Return [X, Y] of the center of cell containing provided text 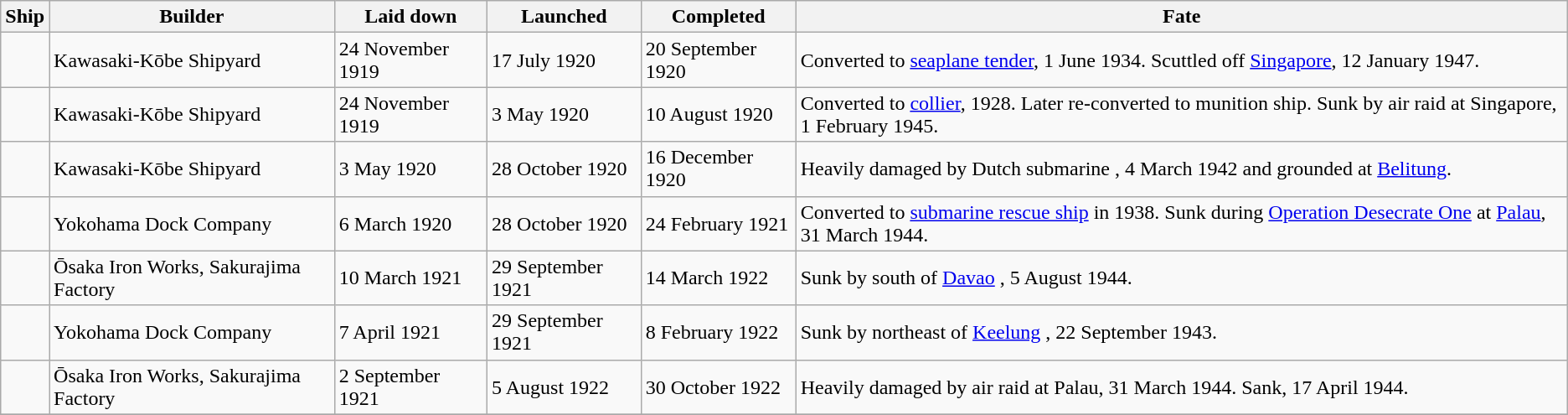
Heavily damaged by Dutch submarine , 4 March 1942 and grounded at Belitung. [1181, 169]
16 December 1920 [719, 169]
24 February 1921 [719, 223]
8 February 1922 [719, 332]
5 August 1922 [565, 387]
2 September 1921 [410, 387]
6 March 1920 [410, 223]
14 March 1922 [719, 278]
Sunk by south of Davao , 5 August 1944. [1181, 278]
10 March 1921 [410, 278]
Fate [1181, 17]
Launched [565, 17]
Sunk by northeast of Keelung , 22 September 1943. [1181, 332]
7 April 1921 [410, 332]
30 October 1922 [719, 387]
Heavily damaged by air raid at Palau, 31 March 1944. Sank, 17 April 1944. [1181, 387]
Converted to seaplane tender, 1 June 1934. Scuttled off Singapore, 12 January 1947. [1181, 60]
17 July 1920 [565, 60]
10 August 1920 [719, 114]
Completed [719, 17]
Ship [25, 17]
Converted to collier, 1928. Later re-converted to munition ship. Sunk by air raid at Singapore, 1 February 1945. [1181, 114]
Converted to submarine rescue ship in 1938. Sunk during Operation Desecrate One at Palau, 31 March 1944. [1181, 223]
Builder [193, 17]
Laid down [410, 17]
20 September 1920 [719, 60]
